Extract the [X, Y] coordinate from the center of the cell holding the provided text.  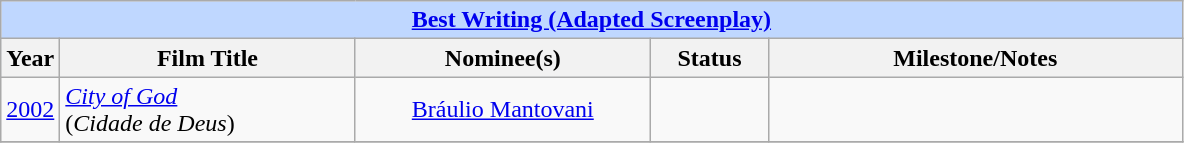
Best Writing (Adapted Screenplay) [592, 20]
2002 [30, 110]
Year [30, 58]
Status [709, 58]
Bráulio Mantovani [502, 110]
City of God(Cidade de Deus) [208, 110]
Milestone/Notes [976, 58]
Film Title [208, 58]
Nominee(s) [502, 58]
